Extract the (X, Y) coordinate from the center of the cell holding the provided text.  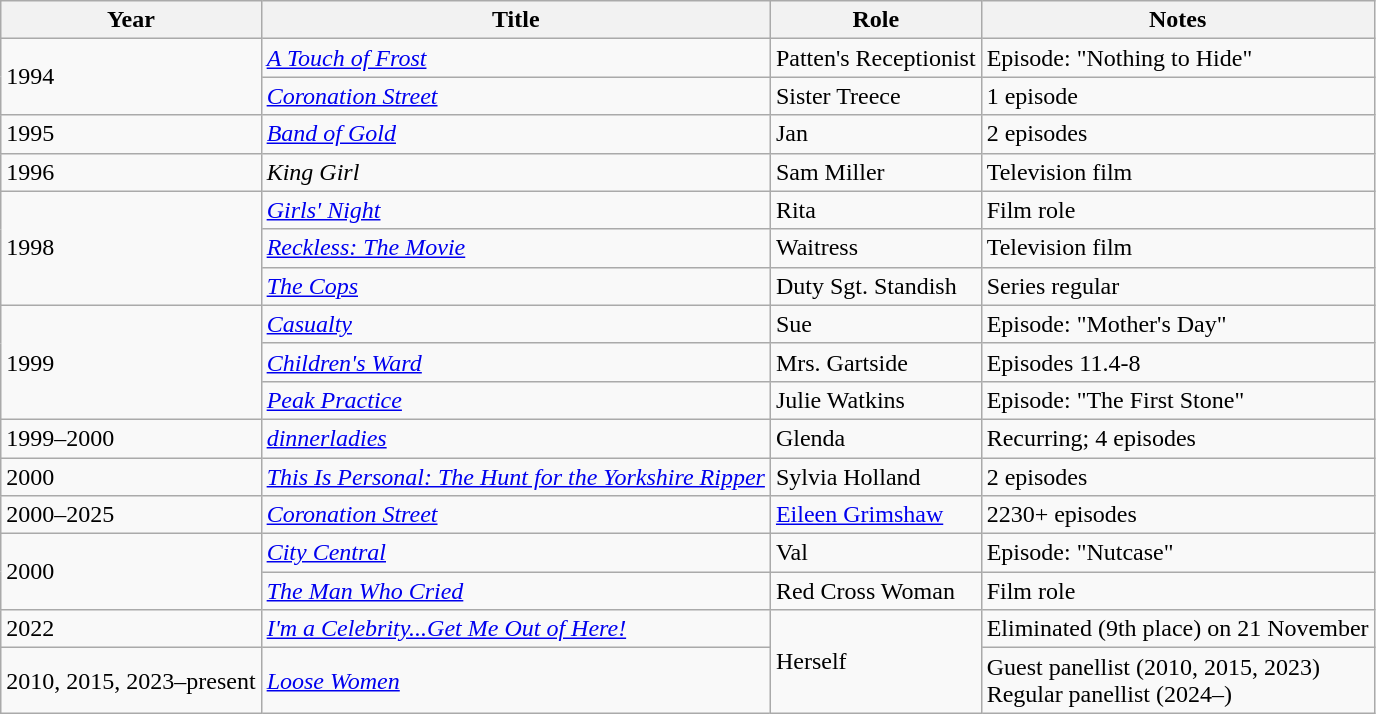
Peak Practice (516, 400)
Guest panellist (2010, 2015, 2023)Regular panellist (2024–) (1178, 680)
Patten's Receptionist (876, 58)
Children's Ward (516, 362)
2010, 2015, 2023–present (131, 680)
Reckless: The Movie (516, 248)
Herself (876, 662)
Loose Women (516, 680)
2022 (131, 629)
Casualty (516, 324)
1996 (131, 172)
1999 (131, 362)
Eliminated (9th place) on 21 November (1178, 629)
The Man Who Cried (516, 591)
This Is Personal: The Hunt for the Yorkshire Ripper (516, 477)
Episode: "Mother's Day" (1178, 324)
Recurring; 4 episodes (1178, 438)
Mrs. Gartside (876, 362)
Notes (1178, 20)
2000–2025 (131, 515)
1999–2000 (131, 438)
1994 (131, 77)
2230+ episodes (1178, 515)
Rita (876, 210)
Glenda (876, 438)
Sister Treece (876, 96)
King Girl (516, 172)
Episode: "Nothing to Hide" (1178, 58)
Episode: "The First Stone" (1178, 400)
Julie Watkins (876, 400)
Sam Miller (876, 172)
dinnerladies (516, 438)
Year (131, 20)
Episode: "Nutcase" (1178, 553)
Series regular (1178, 286)
Eileen Grimshaw (876, 515)
Sylvia Holland (876, 477)
1 episode (1178, 96)
Val (876, 553)
Duty Sgt. Standish (876, 286)
1995 (131, 134)
The Cops (516, 286)
Jan (876, 134)
Waitress (876, 248)
Role (876, 20)
Girls' Night (516, 210)
City Central (516, 553)
A Touch of Frost (516, 58)
Sue (876, 324)
Band of Gold (516, 134)
Red Cross Woman (876, 591)
1998 (131, 248)
I'm a Celebrity...Get Me Out of Here! (516, 629)
Episodes 11.4-8 (1178, 362)
Title (516, 20)
